Detect which cell encompasses the target text, then output its (x, y) center coordinate. 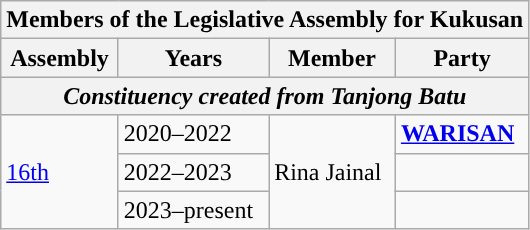
16th (60, 172)
2020–2022 (193, 134)
Assembly (60, 58)
Party (462, 58)
Constituency created from Tanjong Batu (265, 96)
Rina Jainal (332, 172)
2022–2023 (193, 172)
Years (193, 58)
Members of the Legislative Assembly for Kukusan (265, 20)
2023–present (193, 210)
WARISAN (462, 134)
Member (332, 58)
